Search for the cell housing the specified text and yield its (x, y) center coordinate. 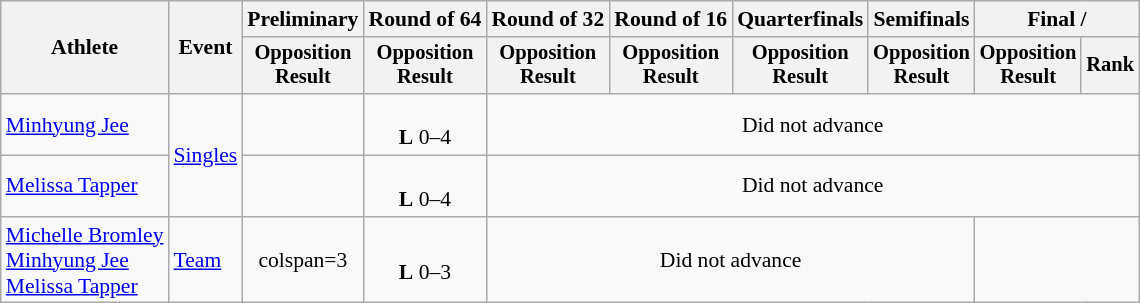
Round of 32 (548, 19)
Melissa Tapper (85, 186)
Singles (206, 155)
Rank (1110, 66)
Athlete (85, 48)
Round of 64 (424, 19)
Semifinals (922, 19)
Quarterfinals (800, 19)
Round of 16 (670, 19)
Event (206, 48)
Minhyung Jee (85, 124)
Preliminary (302, 19)
Final / (1057, 19)
